Return the (x, y) coordinate for the center point of the cell that contains the specified text.  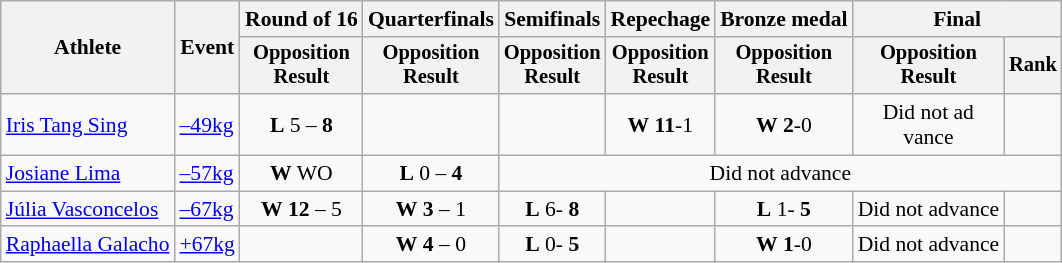
L 0 – 4 (431, 174)
Repechage (660, 19)
Rank (1033, 66)
Semifinals (552, 19)
W 3 – 1 (431, 209)
Event (206, 48)
–67kg (206, 209)
Round of 16 (302, 19)
+67kg (206, 245)
Júlia Vasconcelos (88, 209)
W 2-0 (784, 124)
–57kg (206, 174)
W WO (302, 174)
Quarterfinals (431, 19)
W 11-1 (660, 124)
Josiane Lima (88, 174)
W 1-0 (784, 245)
Bronze medal (784, 19)
Athlete (88, 48)
L 6- 8 (552, 209)
–49kg (206, 124)
W 4 – 0 (431, 245)
Final (958, 19)
Iris Tang Sing (88, 124)
W 12 – 5 (302, 209)
Raphaella Galacho (88, 245)
L 5 – 8 (302, 124)
L 0- 5 (552, 245)
L 1- 5 (784, 209)
